Provide the (x, y) coordinate of the cell's center where the given text is located.  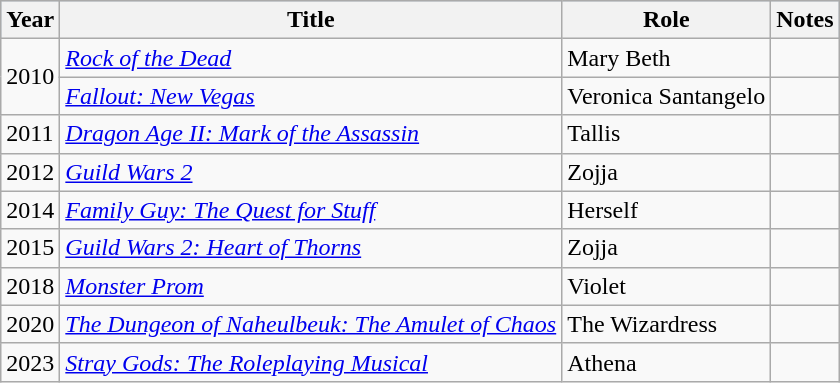
2011 (30, 134)
Tallis (666, 134)
Mary Beth (666, 58)
Athena (666, 362)
Family Guy: The Quest for Stuff (311, 210)
2023 (30, 362)
The Dungeon of Naheulbeuk: The Amulet of Chaos (311, 324)
2018 (30, 286)
Year (30, 20)
Title (311, 20)
Fallout: New Vegas (311, 96)
Dragon Age II: Mark of the Assassin (311, 134)
Veronica Santangelo (666, 96)
2010 (30, 77)
Stray Gods: The Roleplaying Musical (311, 362)
The Wizardress (666, 324)
Herself (666, 210)
2014 (30, 210)
Guild Wars 2 (311, 172)
2020 (30, 324)
Monster Prom (311, 286)
Role (666, 20)
Rock of the Dead (311, 58)
Guild Wars 2: Heart of Thorns (311, 248)
2015 (30, 248)
Violet (666, 286)
2012 (30, 172)
Notes (805, 20)
